Output the [x, y] coordinate of the center of the cell containing the given text.  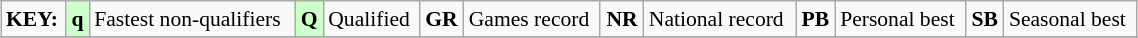
KEY: [34, 19]
Qualified [371, 19]
Games record [532, 19]
q [78, 19]
Personal best [900, 19]
SB [985, 19]
NR [622, 19]
Seasonal best [1070, 19]
National record [720, 19]
Fastest non-qualifiers [192, 19]
PB [816, 19]
GR [442, 19]
Q [309, 19]
